Scan for the cell matching the given text and deliver its (X, Y) coordinate at center. 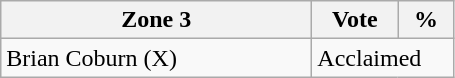
Vote (355, 20)
% (426, 20)
Zone 3 (156, 20)
Acclaimed (383, 58)
Brian Coburn (X) (156, 58)
